Identify which cell holds the provided text, then report its (x, y) central coordinate. 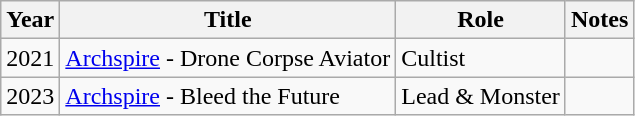
Notes (599, 20)
2021 (30, 58)
Role (481, 20)
2023 (30, 96)
Archspire - Bleed the Future (228, 96)
Title (228, 20)
Year (30, 20)
Lead & Monster (481, 96)
Cultist (481, 58)
Archspire - Drone Corpse Aviator (228, 58)
